Locate the cell with the specified text and output its [x, y] center coordinate. 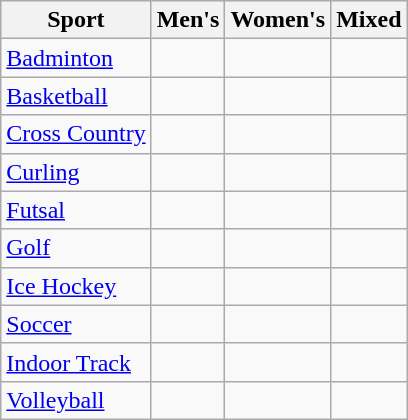
Futsal [76, 210]
Cross Country [76, 134]
Mixed [369, 20]
Men's [188, 20]
Ice Hockey [76, 286]
Sport [76, 20]
Soccer [76, 324]
Women's [278, 20]
Basketball [76, 96]
Volleyball [76, 400]
Indoor Track [76, 362]
Golf [76, 248]
Curling [76, 172]
Badminton [76, 58]
